Pinpoint the cell where the given text exists, returning its (X, Y) midpoint coordinate. 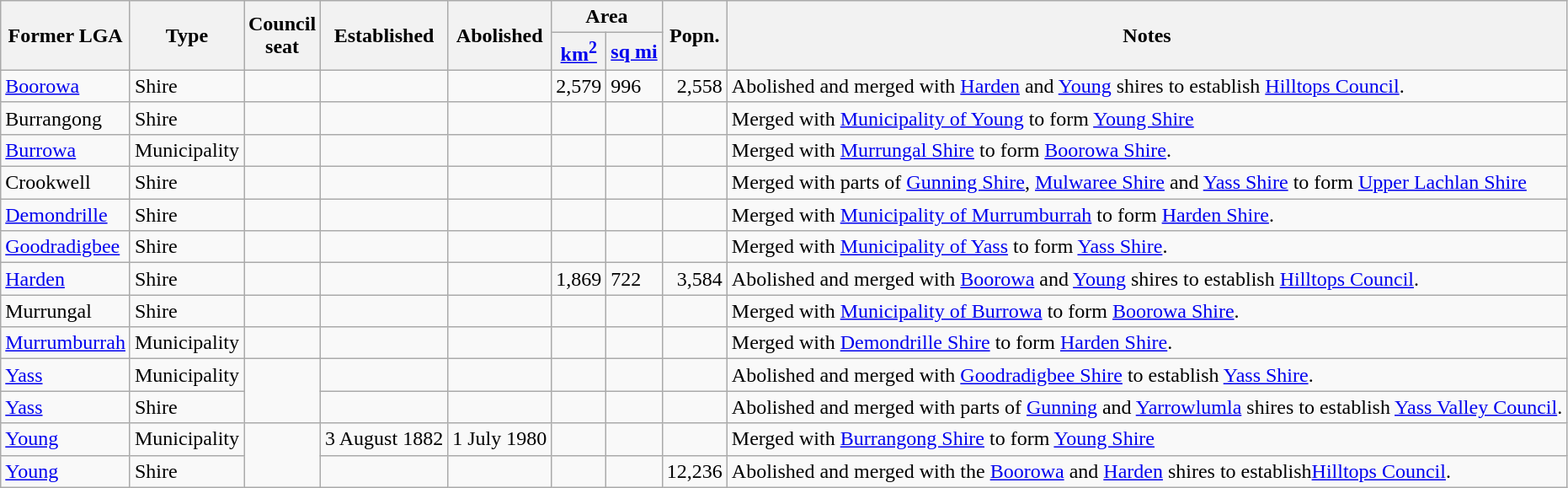
Abolished (500, 35)
Merged with Demondrille Shire to form Harden Shire. (1147, 343)
Abolished and merged with the Boorowa and Harden shires to establishHilltops Council. (1147, 471)
2,558 (694, 86)
Crookwell (66, 183)
Merged with Burrangong Shire to form Young Shire (1147, 439)
1 July 1980 (500, 439)
2,579 (579, 86)
Merged with parts of Gunning Shire, Mulwaree Shire and Yass Shire to form Upper Lachlan Shire (1147, 183)
996 (634, 86)
Murrumburrah (66, 343)
Harden (66, 279)
Area (606, 17)
Burrangong (66, 118)
Murrungal (66, 311)
Popn. (694, 35)
Boorowa (66, 86)
Established (384, 35)
Merged with Municipality of Burrowa to form Boorowa Shire. (1147, 311)
Merged with Murrungal Shire to form Boorowa Shire. (1147, 150)
1,869 (579, 279)
Merged with Municipality of Yass to form Yass Shire. (1147, 247)
Goodradigbee (66, 247)
Merged with Municipality of Young to form Young Shire (1147, 118)
Former LGA (66, 35)
Abolished and merged with Boorowa and Young shires to establish Hilltops Council. (1147, 279)
Burrowa (66, 150)
3,584 (694, 279)
Abolished and merged with parts of Gunning and Yarrowlumla shires to establish Yass Valley Council. (1147, 407)
12,236 (694, 471)
sq mi (634, 52)
Abolished and merged with Harden and Young shires to establish Hilltops Council. (1147, 86)
Demondrille (66, 215)
Councilseat (283, 35)
Merged with Municipality of Murrumburrah to form Harden Shire. (1147, 215)
Abolished and merged with Goodradigbee Shire to establish Yass Shire. (1147, 375)
Notes (1147, 35)
km2 (579, 52)
Type (187, 35)
722 (634, 279)
3 August 1882 (384, 439)
